Search for the cell housing the specified text and yield its (x, y) center coordinate. 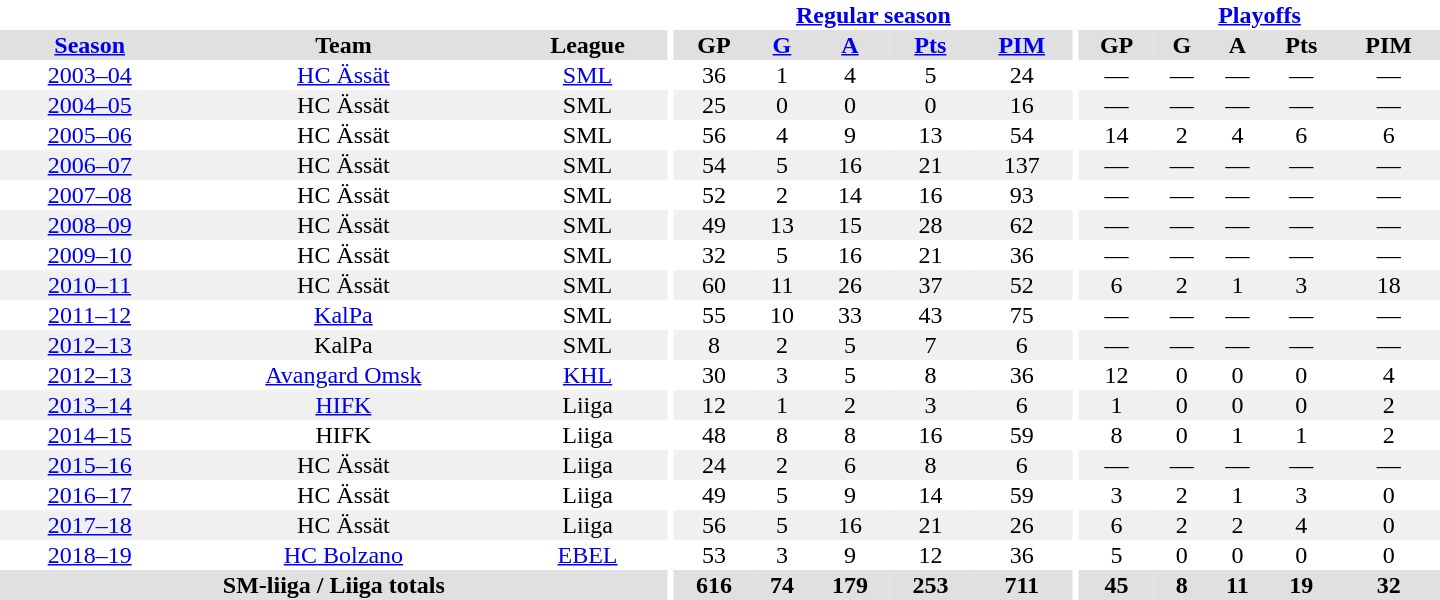
2004–05 (90, 105)
179 (850, 585)
15 (850, 225)
League (587, 45)
HC Bolzano (343, 555)
Regular season (874, 15)
45 (1116, 585)
33 (850, 315)
30 (714, 375)
2007–08 (90, 195)
2018–19 (90, 555)
KHL (587, 375)
2009–10 (90, 255)
10 (782, 315)
55 (714, 315)
2014–15 (90, 435)
Avangard Omsk (343, 375)
60 (714, 285)
2016–17 (90, 495)
62 (1022, 225)
Team (343, 45)
616 (714, 585)
37 (930, 285)
711 (1022, 585)
19 (1301, 585)
2006–07 (90, 165)
75 (1022, 315)
2017–18 (90, 525)
253 (930, 585)
2010–11 (90, 285)
Playoffs (1260, 15)
2008–09 (90, 225)
48 (714, 435)
43 (930, 315)
74 (782, 585)
2011–12 (90, 315)
25 (714, 105)
Season (90, 45)
53 (714, 555)
2003–04 (90, 75)
2015–16 (90, 465)
2013–14 (90, 405)
18 (1388, 285)
93 (1022, 195)
137 (1022, 165)
SM-liiga / Liiga totals (334, 585)
7 (930, 345)
2005–06 (90, 135)
28 (930, 225)
EBEL (587, 555)
